Provide the [x, y] coordinate of the cell's center where the given text is located.  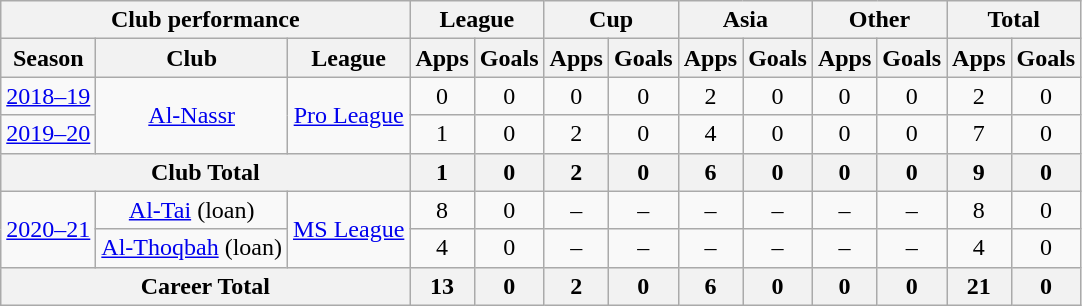
Pro League [348, 115]
Other [879, 20]
Club [192, 58]
7 [979, 134]
Al-Tai (loan) [192, 210]
Club Total [206, 172]
MS League [348, 229]
Asia [745, 20]
Cup [611, 20]
Al-Thoqbah (loan) [192, 248]
21 [979, 286]
Total [1014, 20]
9 [979, 172]
2018–19 [48, 96]
Season [48, 58]
Al-Nassr [192, 115]
Club performance [206, 20]
2019–20 [48, 134]
Career Total [206, 286]
2020–21 [48, 229]
13 [442, 286]
